For the text-containing cell, return its midpoint in (X, Y) coordinate format. 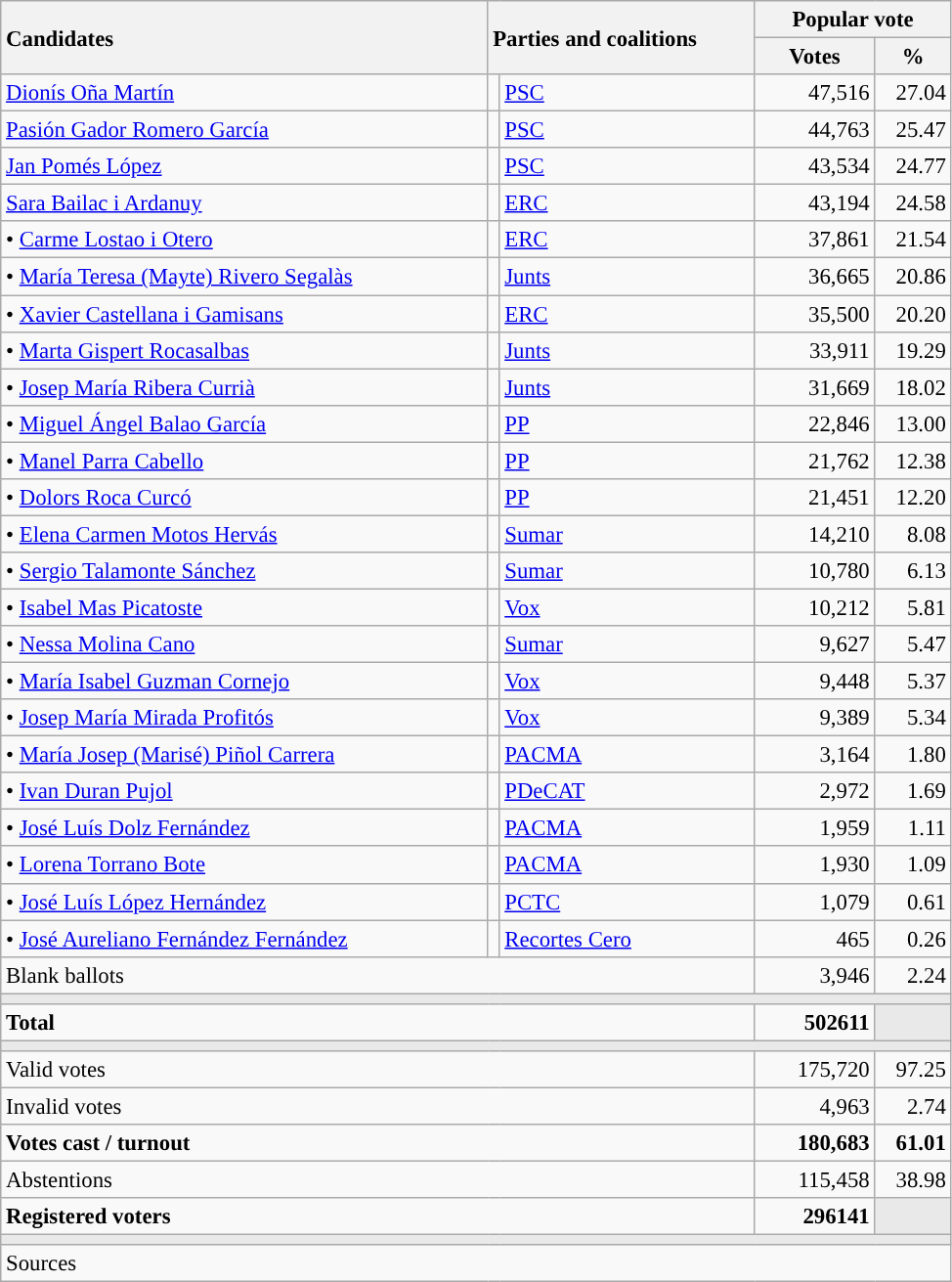
• Xavier Castellana i Gamisans (244, 314)
9,448 (815, 682)
0.26 (913, 939)
Popular vote (852, 20)
1.69 (913, 791)
• José Luís López Hernández (244, 902)
47,516 (815, 93)
43,194 (815, 203)
1,930 (815, 865)
Blank ballots (377, 975)
502611 (815, 1023)
19.29 (913, 350)
9,627 (815, 644)
• Dolors Roca Curcó (244, 498)
14,210 (815, 534)
2.74 (913, 1106)
24.58 (913, 203)
37,861 (815, 240)
2,972 (815, 791)
18.02 (913, 387)
13.00 (913, 423)
31,669 (815, 387)
20.86 (913, 277)
8.08 (913, 534)
• Lorena Torrano Bote (244, 865)
10,780 (815, 571)
5.34 (913, 718)
Votes (815, 57)
• Sergio Talamonte Sánchez (244, 571)
Total (377, 1023)
• María Teresa (Mayte) Rivero Segalàs (244, 277)
20.20 (913, 314)
Candidates (244, 37)
Sources (476, 1263)
6.13 (913, 571)
22,846 (815, 423)
Registered voters (377, 1216)
0.61 (913, 902)
12.38 (913, 461)
Parties and coalitions (622, 37)
• Marta Gispert Rocasalbas (244, 350)
21,451 (815, 498)
115,458 (815, 1180)
12.20 (913, 498)
180,683 (815, 1143)
5.47 (913, 644)
1.80 (913, 755)
3,946 (815, 975)
21,762 (815, 461)
• María Isabel Guzman Cornejo (244, 682)
• Elena Carmen Motos Hervás (244, 534)
1,959 (815, 828)
Invalid votes (377, 1106)
• Carme Lostao i Otero (244, 240)
61.01 (913, 1143)
33,911 (815, 350)
25.47 (913, 130)
21.54 (913, 240)
Votes cast / turnout (377, 1143)
175,720 (815, 1070)
• Nessa Molina Cano (244, 644)
• Isabel Mas Picatoste (244, 607)
• Ivan Duran Pujol (244, 791)
9,389 (815, 718)
43,534 (815, 166)
% (913, 57)
Sara Bailac i Ardanuy (244, 203)
• José Luís Dolz Fernández (244, 828)
296141 (815, 1216)
27.04 (913, 93)
PDeCAT (627, 791)
Jan Pomés López (244, 166)
• María Josep (Marisé) Piñol Carrera (244, 755)
465 (815, 939)
4,963 (815, 1106)
• Miguel Ángel Balao García (244, 423)
36,665 (815, 277)
5.81 (913, 607)
Pasión Gador Romero García (244, 130)
Abstentions (377, 1180)
• Manel Parra Cabello (244, 461)
1,079 (815, 902)
Recortes Cero (627, 939)
44,763 (815, 130)
1.09 (913, 865)
5.37 (913, 682)
• José Aureliano Fernández Fernández (244, 939)
• Josep María Ribera Currià (244, 387)
38.98 (913, 1180)
1.11 (913, 828)
3,164 (815, 755)
Dionís Oña Martín (244, 93)
2.24 (913, 975)
35,500 (815, 314)
Valid votes (377, 1070)
24.77 (913, 166)
• Josep María Mirada Profitós (244, 718)
PCTC (627, 902)
10,212 (815, 607)
97.25 (913, 1070)
